Detect which cell encompasses the target text, then output its (X, Y) center coordinate. 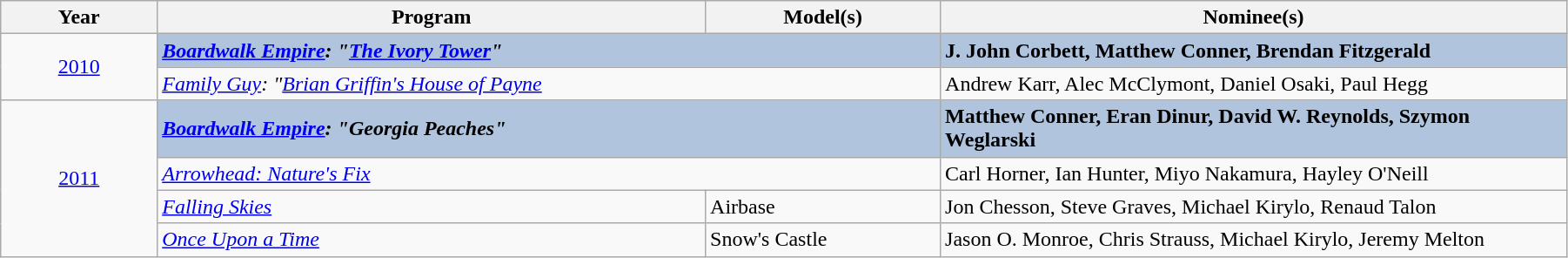
Snow's Castle (823, 240)
J. John Corbett, Matthew Conner, Brendan Fitzgerald (1254, 51)
Family Guy: "Brian Griffin's House of Payne (549, 84)
Once Upon a Time (432, 240)
Nominee(s) (1254, 17)
Model(s) (823, 17)
Jason O. Monroe, Chris Strauss, Michael Kirylo, Jeremy Melton (1254, 240)
Year (79, 17)
Matthew Conner, Eran Dinur, David W. Reynolds, Szymon Weglarski (1254, 129)
Andrew Karr, Alec McClymont, Daniel Osaki, Paul Hegg (1254, 84)
Boardwalk Empire: "Georgia Peaches" (549, 129)
2010 (79, 67)
Airbase (823, 207)
Program (432, 17)
Carl Horner, Ian Hunter, Miyo Nakamura, Hayley O'Neill (1254, 173)
Boardwalk Empire: "The Ivory Tower" (549, 51)
Arrowhead: Nature's Fix (549, 173)
2011 (79, 178)
Jon Chesson, Steve Graves, Michael Kirylo, Renaud Talon (1254, 207)
Falling Skies (432, 207)
